Locate the cell with the specified text and output its [X, Y] center coordinate. 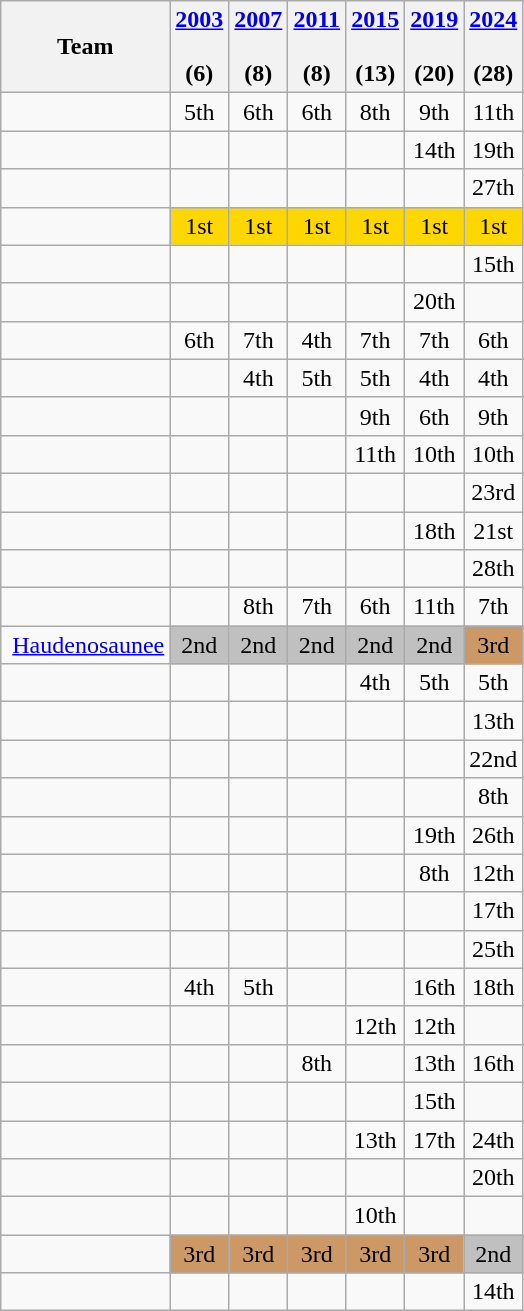
23rd [494, 492]
27th [494, 188]
2015(13) [376, 47]
2007(8) [258, 47]
24th [494, 1139]
Team [86, 47]
Haudenosaunee [86, 645]
2019(20) [434, 47]
26th [494, 835]
25th [494, 949]
2011(8) [317, 47]
2003(6) [200, 47]
28th [494, 569]
2024(28) [494, 47]
21st [494, 531]
22nd [494, 759]
